Provide the [x, y] coordinate of the cell's center where the given text is located.  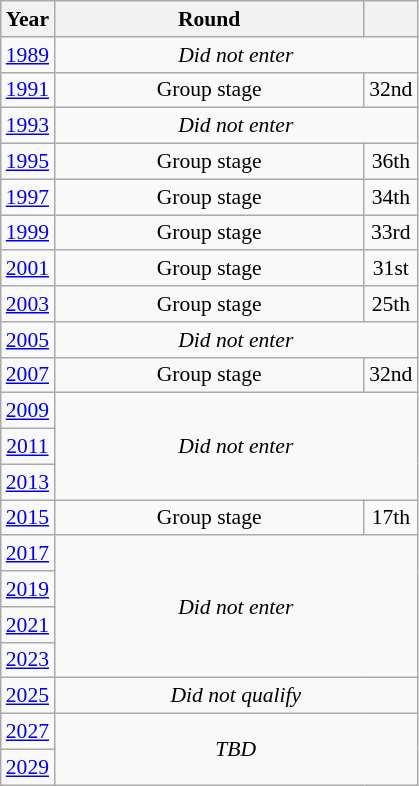
2021 [28, 625]
2007 [28, 375]
1991 [28, 90]
Round [209, 19]
1997 [28, 197]
1989 [28, 55]
TBD [236, 750]
1999 [28, 233]
17th [390, 518]
2025 [28, 696]
2013 [28, 482]
31st [390, 269]
2027 [28, 732]
2009 [28, 411]
2029 [28, 767]
2001 [28, 269]
1995 [28, 162]
Year [28, 19]
25th [390, 304]
2005 [28, 340]
34th [390, 197]
2017 [28, 554]
2023 [28, 660]
2019 [28, 589]
33rd [390, 233]
2003 [28, 304]
Did not qualify [236, 696]
2011 [28, 447]
1993 [28, 126]
36th [390, 162]
2015 [28, 518]
